Extract the [x, y] coordinate from the center of the cell holding the provided text.  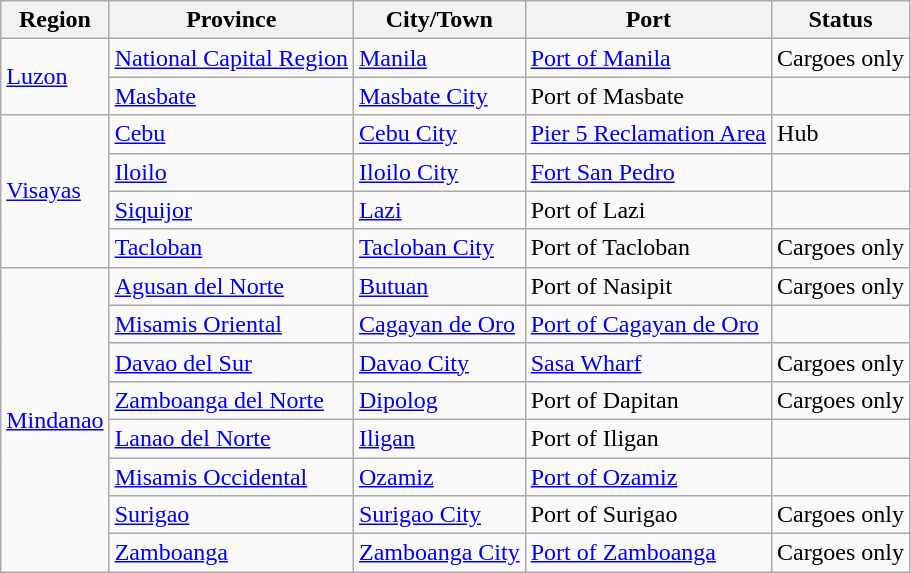
Port of Surigao [648, 515]
Lazi [439, 210]
Zamboanga City [439, 553]
Sasa Wharf [648, 362]
Port of Iligan [648, 438]
Port [648, 20]
Zamboanga [231, 553]
Visayas [55, 191]
Fort San Pedro [648, 172]
Luzon [55, 77]
Port of Ozamiz [648, 477]
Iloilo [231, 172]
Misamis Occidental [231, 477]
Manila [439, 58]
City/Town [439, 20]
Pier 5 Reclamation Area [648, 134]
Masbate [231, 96]
Zamboanga del Norte [231, 400]
Cebu [231, 134]
Cebu City [439, 134]
Region [55, 20]
Davao City [439, 362]
Port of Masbate [648, 96]
Port of Dapitan [648, 400]
Province [231, 20]
Tacloban City [439, 248]
Iligan [439, 438]
Surigao [231, 515]
Port of Zamboanga [648, 553]
Port of Manila [648, 58]
Lanao del Norte [231, 438]
Mindanao [55, 419]
Iloilo City [439, 172]
Surigao City [439, 515]
Misamis Oriental [231, 324]
Agusan del Norte [231, 286]
Tacloban [231, 248]
Masbate City [439, 96]
Port of Cagayan de Oro [648, 324]
Dipolog [439, 400]
Siquijor [231, 210]
Davao del Sur [231, 362]
Port of Nasipit [648, 286]
Ozamiz [439, 477]
Port of Lazi [648, 210]
National Capital Region [231, 58]
Hub [841, 134]
Butuan [439, 286]
Cagayan de Oro [439, 324]
Status [841, 20]
Port of Tacloban [648, 248]
